Find where the given text appears and provide that cell's center as (X, Y) coordinate. 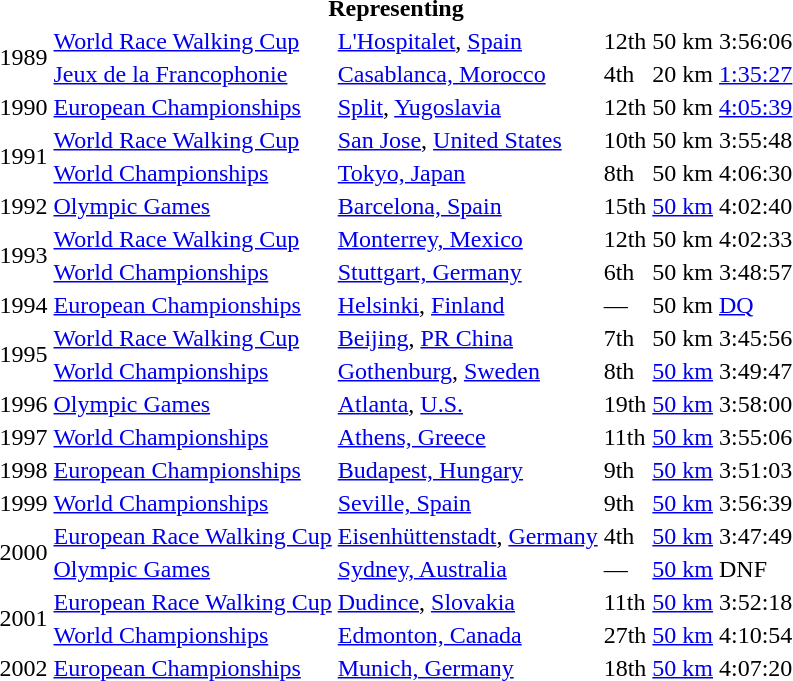
Sydney, Australia (468, 569)
Dudince, Slovakia (468, 602)
Jeux de la Francophonie (192, 74)
10th (625, 140)
Stuttgart, Germany (468, 272)
Monterrey, Mexico (468, 239)
San Jose, United States (468, 140)
6th (625, 272)
19th (625, 404)
Atlanta, U.S. (468, 404)
Gothenburg, Sweden (468, 371)
15th (625, 206)
20 km (683, 74)
Split, Yugoslavia (468, 107)
Edmonton, Canada (468, 635)
Barcelona, Spain (468, 206)
L'Hospitalet, Spain (468, 41)
Eisenhüttenstadt, Germany (468, 536)
Helsinki, Finland (468, 305)
Tokyo, Japan (468, 173)
Budapest, Hungary (468, 470)
Beijing, PR China (468, 338)
Seville, Spain (468, 503)
7th (625, 338)
27th (625, 635)
Casablanca, Morocco (468, 74)
Athens, Greece (468, 437)
